Return the (x, y) coordinate for the center point of the cell that contains the specified text.  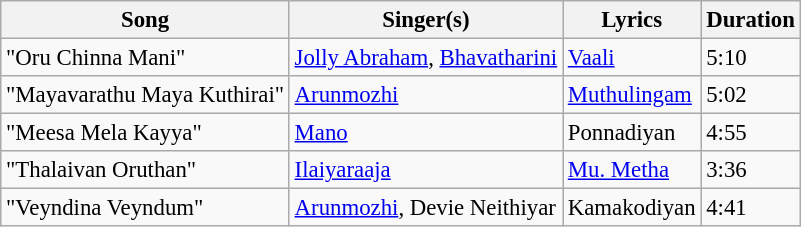
4:41 (750, 208)
Jolly Abraham, Bhavatharini (426, 58)
5:10 (750, 58)
Duration (750, 20)
Arunmozhi, Devie Neithiyar (426, 208)
"Meesa Mela Kayya" (146, 133)
Kamakodiyan (631, 208)
Muthulingam (631, 95)
"Mayavarathu Maya Kuthirai" (146, 95)
4:55 (750, 133)
Song (146, 20)
"Veyndina Veyndum" (146, 208)
Ponnadiyan (631, 133)
Mu. Metha (631, 170)
Ilaiyaraaja (426, 170)
"Oru Chinna Mani" (146, 58)
Mano (426, 133)
Lyrics (631, 20)
5:02 (750, 95)
Singer(s) (426, 20)
"Thalaivan Oruthan" (146, 170)
3:36 (750, 170)
Vaali (631, 58)
Arunmozhi (426, 95)
